Locate the cell with the specified text and output its [X, Y] center coordinate. 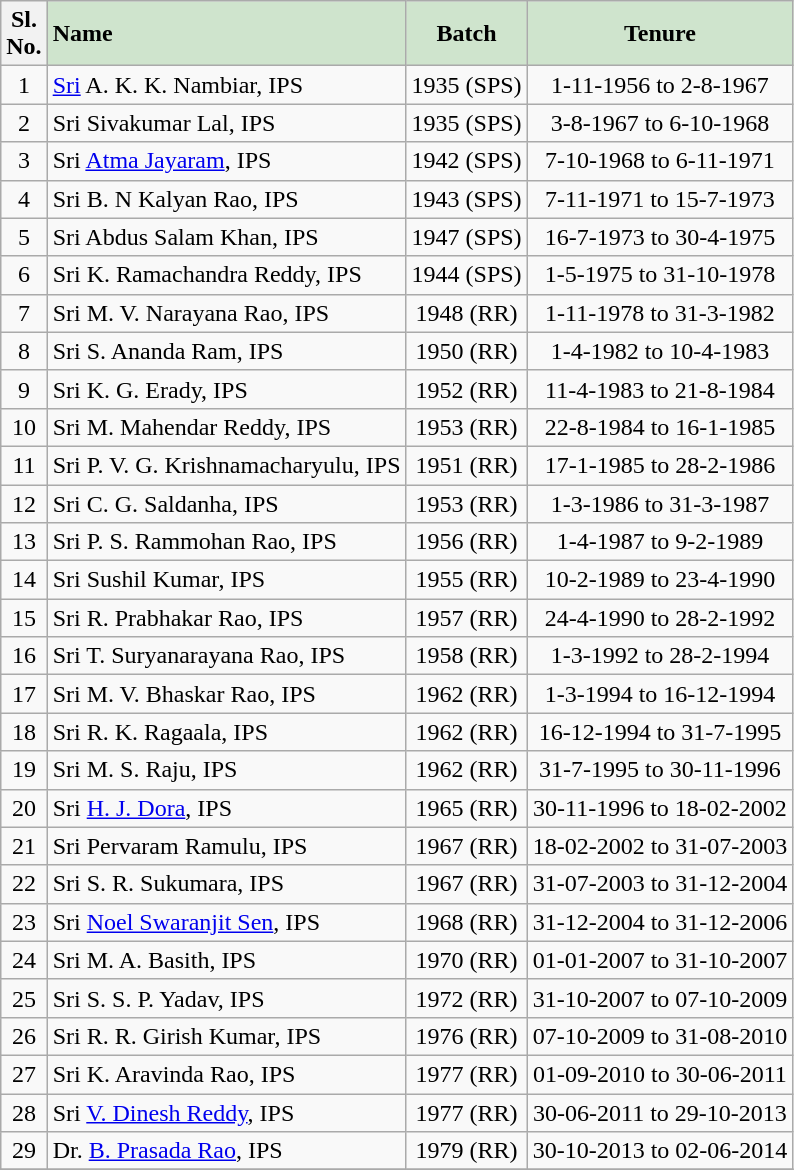
31-7-1995 to 30-11-1996 [660, 770]
1951 (RR) [466, 465]
11-4-1983 to 21-8-1984 [660, 389]
31-12-2004 to 31-12-2006 [660, 922]
13 [24, 542]
Sri K. G. Erady, IPS [226, 389]
31-10-2007 to 07-10-2009 [660, 998]
1944 (SPS) [466, 275]
7-11-1971 to 15-7-1973 [660, 199]
11 [24, 465]
Sri T. Suryanarayana Rao, IPS [226, 656]
Batch [466, 34]
14 [24, 580]
17 [24, 694]
18-02-2002 to 31-07-2003 [660, 846]
Sri S. Ananda Ram, IPS [226, 351]
Sri M. A. Basith, IPS [226, 960]
Sri M. V. Narayana Rao, IPS [226, 313]
9 [24, 389]
Dr. B. Prasada Rao, IPS [226, 1151]
6 [24, 275]
Sri R. Prabhakar Rao, IPS [226, 618]
1958 (RR) [466, 656]
1970 (RR) [466, 960]
1-3-1994 to 16-12-1994 [660, 694]
1957 (RR) [466, 618]
24 [24, 960]
Sri M. S. Raju, IPS [226, 770]
2 [24, 123]
18 [24, 732]
30-11-1996 to 18-02-2002 [660, 808]
12 [24, 503]
16 [24, 656]
31-07-2003 to 31-12-2004 [660, 884]
1-3-1986 to 31-3-1987 [660, 503]
16-7-1973 to 30-4-1975 [660, 237]
29 [24, 1151]
Sri R. R. Girish Kumar, IPS [226, 1036]
24-4-1990 to 28-2-1992 [660, 618]
Sri M. V. Bhaskar Rao, IPS [226, 694]
01-09-2010 to 30-06-2011 [660, 1074]
1-11-1978 to 31-3-1982 [660, 313]
1-11-1956 to 2-8-1967 [660, 85]
Sri B. N Kalyan Rao, IPS [226, 199]
Sri V. Dinesh Reddy, IPS [226, 1113]
16-12-1994 to 31-7-1995 [660, 732]
7 [24, 313]
Sri Sushil Kumar, IPS [226, 580]
25 [24, 998]
19 [24, 770]
1950 (RR) [466, 351]
3 [24, 161]
1952 (RR) [466, 389]
Sri M. Mahendar Reddy, IPS [226, 427]
Sri K. Ramachandra Reddy, IPS [226, 275]
30-10-2013 to 02-06-2014 [660, 1151]
Sri R. K. Ragaala, IPS [226, 732]
7-10-1968 to 6-11-1971 [660, 161]
Sri S. R. Sukumara, IPS [226, 884]
1955 (RR) [466, 580]
27 [24, 1074]
Sri Abdus Salam Khan, IPS [226, 237]
1948 (RR) [466, 313]
8 [24, 351]
Sri Atma Jayaram, IPS [226, 161]
1-3-1992 to 28-2-1994 [660, 656]
Sri K. Aravinda Rao, IPS [226, 1074]
30-06-2011 to 29-10-2013 [660, 1113]
01-01-2007 to 31-10-2007 [660, 960]
Sri Pervaram Ramulu, IPS [226, 846]
1943 (SPS) [466, 199]
Name [226, 34]
Sri C. G. Saldanha, IPS [226, 503]
10-2-1989 to 23-4-1990 [660, 580]
15 [24, 618]
Sri P. V. G. Krishnamacharyulu, IPS [226, 465]
1942 (SPS) [466, 161]
Sri A. K. K. Nambiar, IPS [226, 85]
07-10-2009 to 31-08-2010 [660, 1036]
1-5-1975 to 31-10-1978 [660, 275]
26 [24, 1036]
4 [24, 199]
Sri S. S. P. Yadav, IPS [226, 998]
1968 (RR) [466, 922]
1 [24, 85]
Sri H. J. Dora, IPS [226, 808]
28 [24, 1113]
20 [24, 808]
10 [24, 427]
1947 (SPS) [466, 237]
1965 (RR) [466, 808]
21 [24, 846]
Sri P. S. Rammohan Rao, IPS [226, 542]
1-4-1987 to 9-2-1989 [660, 542]
Sri Noel Swaranjit Sen, IPS [226, 922]
Tenure [660, 34]
5 [24, 237]
1979 (RR) [466, 1151]
22 [24, 884]
1976 (RR) [466, 1036]
1956 (RR) [466, 542]
3-8-1967 to 6-10-1968 [660, 123]
Sri Sivakumar Lal, IPS [226, 123]
23 [24, 922]
1-4-1982 to 10-4-1983 [660, 351]
17-1-1985 to 28-2-1986 [660, 465]
Sl.No. [24, 34]
22-8-1984 to 16-1-1985 [660, 427]
1972 (RR) [466, 998]
